Identify which cell holds the provided text, then report its [x, y] central coordinate. 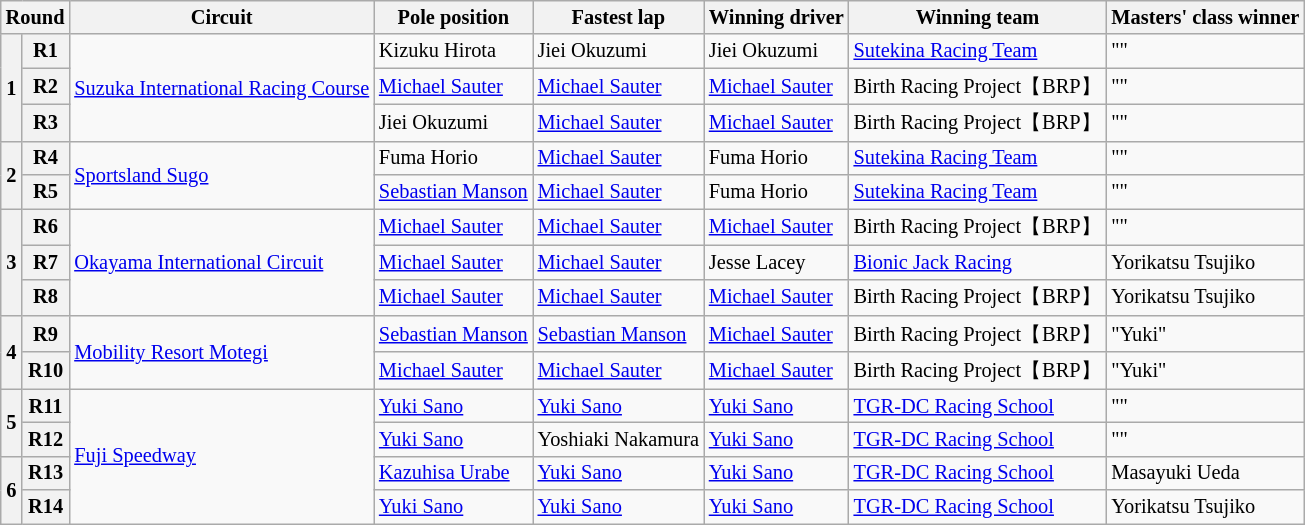
Circuit [222, 17]
Fuji Speedway [222, 456]
Jesse Lacey [776, 262]
Masters' class winner [1205, 17]
R5 [46, 192]
Sportsland Sugo [222, 174]
2 [12, 174]
4 [12, 352]
R6 [46, 226]
R3 [46, 122]
Winning team [978, 17]
Kizuku Hirota [454, 51]
Masayuki Ueda [1205, 473]
Okayama International Circuit [222, 262]
Kazuhisa Urabe [454, 473]
Yoshiaki Nakamura [618, 439]
3 [12, 262]
R8 [46, 298]
Fastest lap [618, 17]
R9 [46, 334]
R7 [46, 262]
6 [12, 490]
Pole position [454, 17]
R13 [46, 473]
1 [12, 88]
Winning driver [776, 17]
Bionic Jack Racing [978, 262]
Suzuka International Racing Course [222, 88]
R12 [46, 439]
5 [12, 422]
R14 [46, 507]
Mobility Resort Motegi [222, 352]
R10 [46, 370]
R4 [46, 158]
R11 [46, 406]
R2 [46, 86]
Round [36, 17]
R1 [46, 51]
